Scan for the cell matching the given text and deliver its [X, Y] coordinate at center. 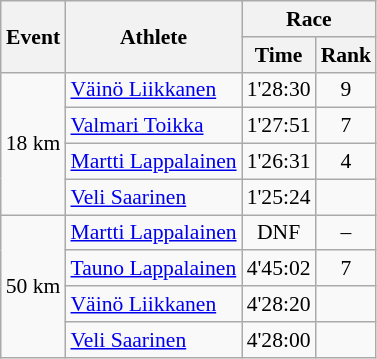
Time [279, 55]
Athlete [153, 36]
Tauno Lappalainen [153, 269]
Valmari Toikka [153, 126]
Race [310, 19]
Event [34, 36]
4 [346, 162]
1'26:31 [279, 162]
4'28:20 [279, 304]
18 km [34, 143]
4'45:02 [279, 269]
50 km [34, 286]
Rank [346, 55]
– [346, 233]
1'27:51 [279, 126]
4'28:00 [279, 340]
9 [346, 90]
1'25:24 [279, 197]
DNF [279, 233]
1'28:30 [279, 90]
